Return [X, Y] of the center of cell containing provided text 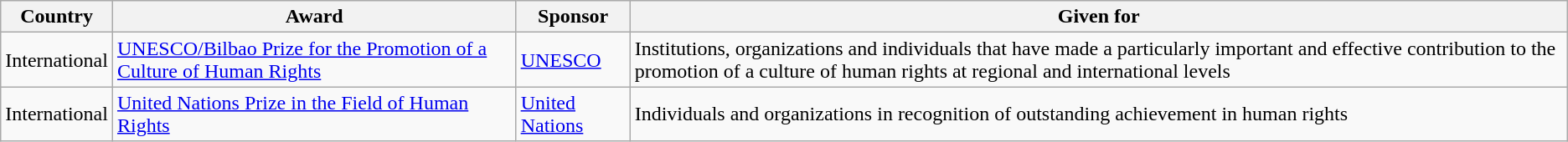
Individuals and organizations in recognition of outstanding achievement in human rights [1099, 114]
Given for [1099, 17]
United Nations [573, 114]
UNESCO/Bilbao Prize for the Promotion of a Culture of Human Rights [314, 60]
UNESCO [573, 60]
Country [57, 17]
United Nations Prize in the Field of Human Rights [314, 114]
Sponsor [573, 17]
Award [314, 17]
